From the cell containing the given text, extract its center point as (X, Y) coordinate. 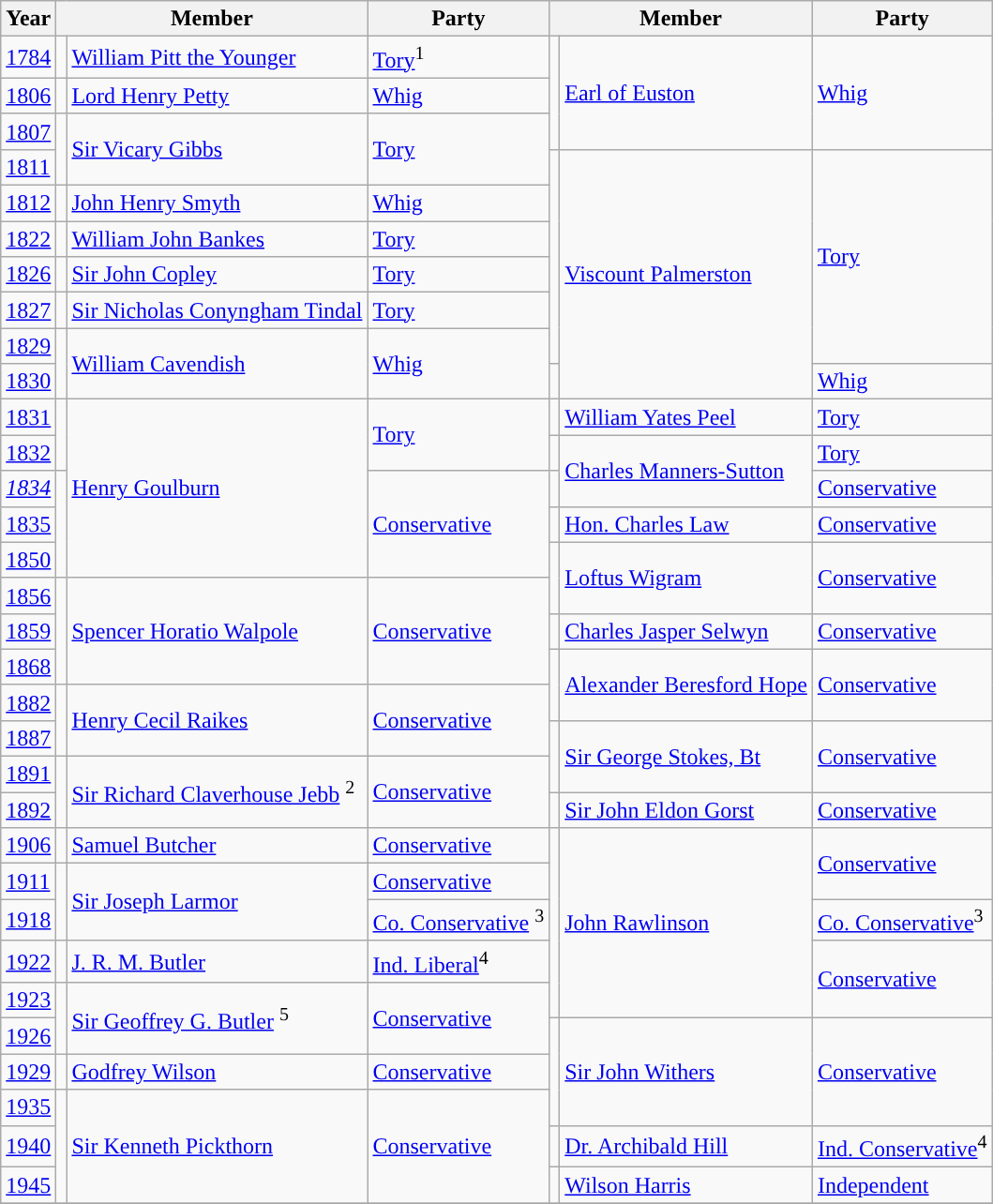
John Rawlinson (686, 923)
Godfrey Wilson (218, 1072)
Sir Vicary Gibbs (218, 149)
1922 (28, 962)
Sir Geoffrey G. Butler 5 (218, 1018)
1850 (28, 560)
1831 (28, 417)
Sir Joseph Larmor (218, 902)
1812 (28, 203)
1826 (28, 275)
1811 (28, 167)
Sir John Copley (218, 275)
1923 (28, 1001)
Co. Conservative 3 (459, 921)
1940 (28, 1146)
Independent (902, 1185)
1911 (28, 881)
1859 (28, 631)
Henry Cecil Raikes (218, 720)
John Henry Smyth (218, 203)
1829 (28, 346)
1832 (28, 453)
Lord Henry Petty (218, 96)
Dr. Archibald Hill (686, 1146)
Viscount Palmerston (686, 274)
Ind. Liberal4 (459, 962)
Sir Kenneth Pickthorn (218, 1146)
Sir Nicholas Conyngham Tindal (218, 310)
Sir Richard Claverhouse Jebb 2 (218, 792)
Co. Conservative3 (902, 921)
Wilson Harris (686, 1185)
Loftus Wigram (686, 578)
Earl of Euston (686, 94)
Alexander Beresford Hope (686, 685)
1887 (28, 738)
1882 (28, 702)
William Cavendish (218, 364)
1784 (28, 58)
1906 (28, 846)
William Yates Peel (686, 417)
Year (28, 19)
1868 (28, 667)
1822 (28, 239)
1929 (28, 1072)
Tory1 (459, 58)
Sir George Stokes, Bt (686, 756)
1806 (28, 96)
William Pitt the Younger (218, 58)
Samuel Butcher (218, 846)
Charles Manners-Sutton (686, 471)
1835 (28, 524)
1926 (28, 1036)
1827 (28, 310)
1935 (28, 1107)
1918 (28, 921)
1945 (28, 1185)
Charles Jasper Selwyn (686, 631)
William John Bankes (218, 239)
1834 (28, 489)
Hon. Charles Law (686, 524)
Ind. Conservative4 (902, 1146)
1892 (28, 810)
1891 (28, 775)
Spencer Horatio Walpole (218, 631)
1830 (28, 382)
1856 (28, 595)
J. R. M. Butler (218, 962)
Sir John Eldon Gorst (686, 810)
Sir John Withers (686, 1072)
1807 (28, 131)
Henry Goulburn (218, 489)
